Search for the cell housing the specified text and yield its (X, Y) center coordinate. 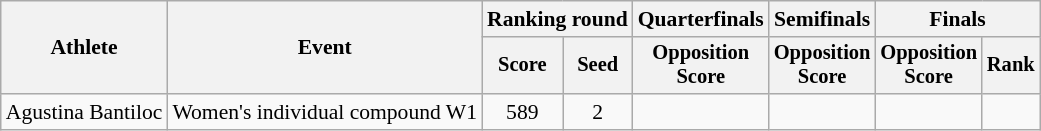
Score (522, 66)
Finals (957, 19)
Agustina Bantiloc (84, 112)
2 (598, 112)
Quarterfinals (701, 19)
Event (324, 48)
Women's individual compound W1 (324, 112)
Rank (1011, 66)
Semifinals (822, 19)
Ranking round (558, 19)
589 (522, 112)
Athlete (84, 48)
Seed (598, 66)
